Output the (X, Y) coordinate of the center of the cell containing the given text.  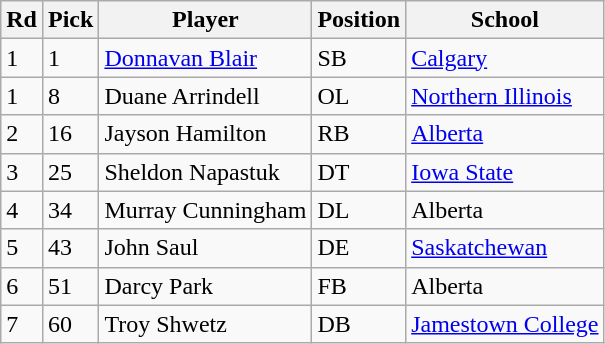
43 (70, 248)
Saskatchewan (505, 248)
34 (70, 210)
Jayson Hamilton (206, 134)
Troy Shwetz (206, 324)
RB (359, 134)
Calgary (505, 58)
Position (359, 20)
Pick (70, 20)
Rd (22, 20)
60 (70, 324)
Duane Arrindell (206, 96)
Player (206, 20)
3 (22, 172)
DT (359, 172)
2 (22, 134)
Donnavan Blair (206, 58)
25 (70, 172)
School (505, 20)
Murray Cunningham (206, 210)
DL (359, 210)
6 (22, 286)
51 (70, 286)
Sheldon Napastuk (206, 172)
8 (70, 96)
OL (359, 96)
DB (359, 324)
4 (22, 210)
7 (22, 324)
16 (70, 134)
DE (359, 248)
Northern Illinois (505, 96)
FB (359, 286)
SB (359, 58)
5 (22, 248)
Iowa State (505, 172)
John Saul (206, 248)
Jamestown College (505, 324)
Darcy Park (206, 286)
